Find where the given text appears and provide that cell's center as (x, y) coordinate. 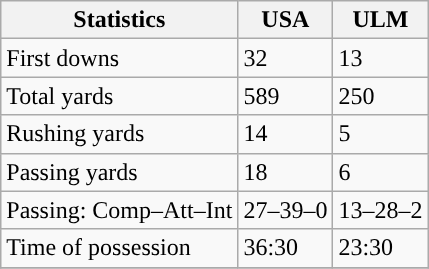
Passing yards (120, 172)
Time of possession (120, 248)
ULM (380, 20)
First downs (120, 58)
5 (380, 134)
Total yards (120, 96)
USA (286, 20)
23:30 (380, 248)
6 (380, 172)
32 (286, 58)
14 (286, 134)
13 (380, 58)
250 (380, 96)
Rushing yards (120, 134)
18 (286, 172)
Statistics (120, 20)
Passing: Comp–Att–Int (120, 210)
36:30 (286, 248)
27–39–0 (286, 210)
589 (286, 96)
13–28–2 (380, 210)
